Provide the (x, y) coordinate of the cell's center where the given text is located.  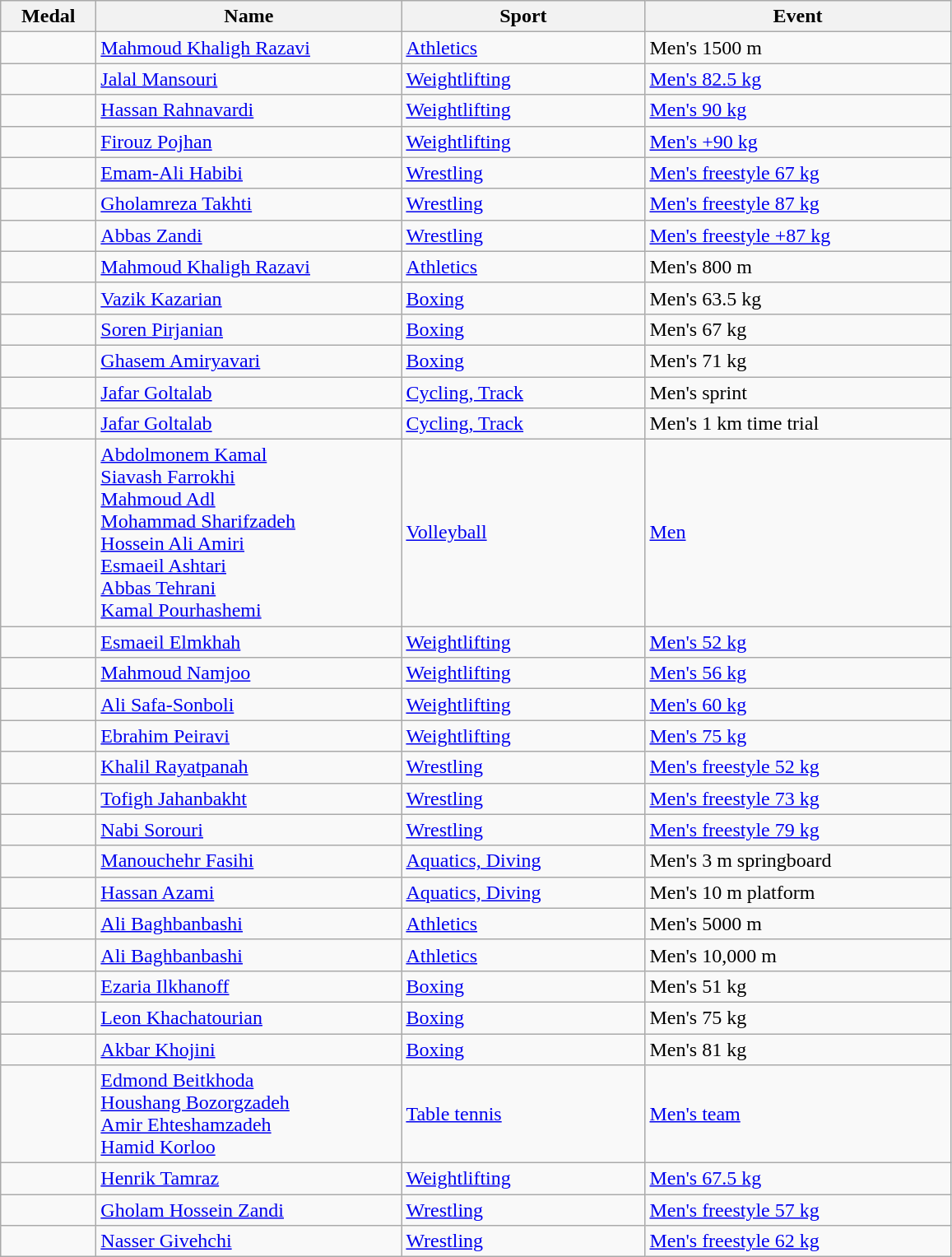
Tofigh Jahanbakht (248, 798)
Volleyball (523, 533)
Men's 56 kg (798, 673)
Men's 60 kg (798, 705)
Men's 5000 m (798, 924)
Men's 67.5 kg (798, 1179)
Medal (49, 16)
Vazik Kazarian (248, 298)
Men's +90 kg (798, 142)
Nabi Sorouri (248, 830)
Nasser Givehchi (248, 1241)
Ali Safa-Sonboli (248, 705)
Mahmoud Namjoo (248, 673)
Henrik Tamraz (248, 1179)
Men's 71 kg (798, 361)
Men's team (798, 1115)
Men's sprint (798, 393)
Abbas Zandi (248, 235)
Men's 82.5 kg (798, 79)
Men's freestyle 87 kg (798, 204)
Manouchehr Fasihi (248, 861)
Men (798, 533)
Edmond BeitkhodaHoushang BozorgzadehAmir EhteshamzadehHamid Korloo (248, 1115)
Soren Pirjanian (248, 329)
Men's 1500 m (798, 48)
Men's freestyle +87 kg (798, 235)
Ebrahim Peiravi (248, 736)
Men's 51 kg (798, 986)
Sport (523, 16)
Gholam Hossein Zandi (248, 1210)
Abdolmonem KamalSiavash FarrokhiMahmoud AdlMohammad SharifzadehHossein Ali AmiriEsmaeil AshtariAbbas TehraniKamal Pourhashemi (248, 533)
Men's freestyle 79 kg (798, 830)
Event (798, 16)
Akbar Khojini (248, 1050)
Men's freestyle 57 kg (798, 1210)
Firouz Pojhan (248, 142)
Hassan Rahnavardi (248, 110)
Men's freestyle 62 kg (798, 1241)
Men's 1 km time trial (798, 424)
Table tennis (523, 1115)
Hassan Azami (248, 892)
Ezaria Ilkhanoff (248, 986)
Esmaeil Elmkhah (248, 642)
Men's 800 m (798, 267)
Men's 67 kg (798, 329)
Khalil Rayatpanah (248, 767)
Men's 52 kg (798, 642)
Men's 63.5 kg (798, 298)
Leon Khachatourian (248, 1017)
Men's 10 m platform (798, 892)
Name (248, 16)
Men's 90 kg (798, 110)
Jalal Mansouri (248, 79)
Men's freestyle 52 kg (798, 767)
Ghasem Amiryavari (248, 361)
Men's 81 kg (798, 1050)
Men's freestyle 73 kg (798, 798)
Men's 3 m springboard (798, 861)
Gholamreza Takhti (248, 204)
Men's freestyle 67 kg (798, 173)
Men's 10,000 m (798, 955)
Emam-Ali Habibi (248, 173)
